From the cell containing the given text, extract its center point as (x, y) coordinate. 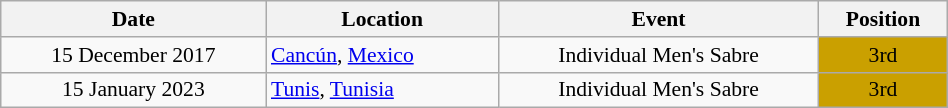
Cancún, Mexico (382, 55)
Tunis, Tunisia (382, 90)
15 January 2023 (134, 90)
Position (884, 19)
Event (658, 19)
Location (382, 19)
15 December 2017 (134, 55)
Date (134, 19)
